Detect which cell encompasses the target text, then output its [X, Y] center coordinate. 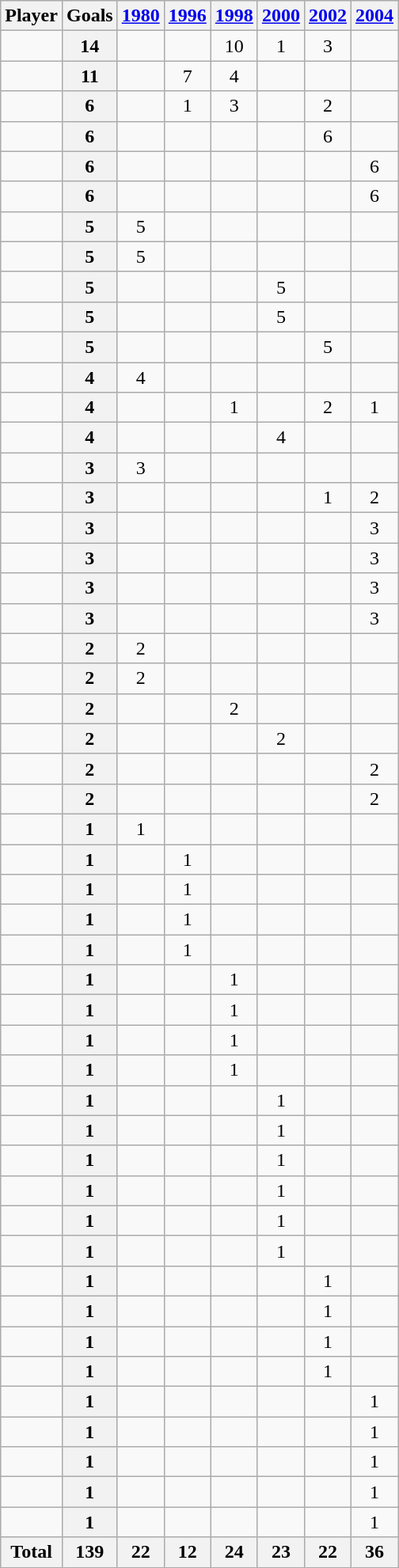
139 [89, 1552]
Player [32, 16]
2002 [328, 16]
1996 [187, 16]
11 [89, 76]
23 [280, 1552]
2000 [280, 16]
1998 [234, 16]
7 [187, 76]
12 [187, 1552]
10 [234, 46]
36 [375, 1552]
Total [32, 1552]
Goals [89, 16]
2004 [375, 16]
1980 [141, 16]
24 [234, 1552]
14 [89, 46]
